Find where the given text appears and provide that cell's center as (X, Y) coordinate. 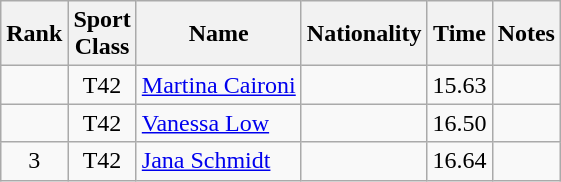
16.64 (460, 161)
Rank (34, 34)
15.63 (460, 85)
Notes (526, 34)
SportClass (102, 34)
Martina Caironi (218, 85)
Vanessa Low (218, 123)
16.50 (460, 123)
Time (460, 34)
Jana Schmidt (218, 161)
3 (34, 161)
Name (218, 34)
Nationality (364, 34)
